Search for the cell housing the specified text and yield its [x, y] center coordinate. 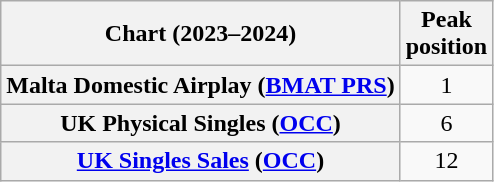
12 [446, 161]
1 [446, 85]
6 [446, 123]
Malta Domestic Airplay (BMAT PRS) [200, 85]
Chart (2023–2024) [200, 34]
UK Physical Singles (OCC) [200, 123]
UK Singles Sales (OCC) [200, 161]
Peakposition [446, 34]
